Pinpoint the cell where the given text exists, returning its [X, Y] midpoint coordinate. 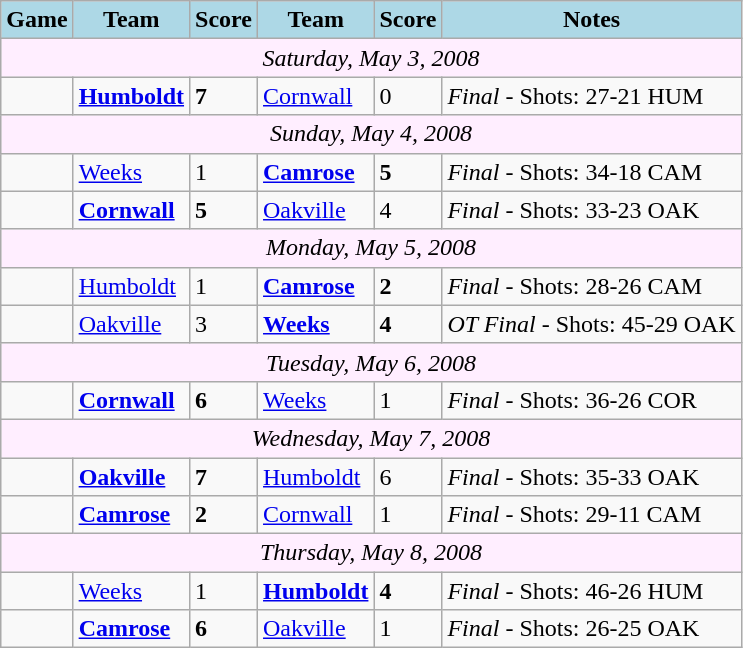
0 [408, 96]
Game [37, 20]
Thursday, May 8, 2008 [371, 553]
Monday, May 5, 2008 [371, 248]
Final - Shots: 35-33 OAK [592, 477]
Final - Shots: 29-11 CAM [592, 515]
Tuesday, May 6, 2008 [371, 362]
Notes [592, 20]
OT Final - Shots: 45-29 OAK [592, 324]
Final - Shots: 28-26 CAM [592, 286]
Final - Shots: 33-23 OAK [592, 210]
Wednesday, May 7, 2008 [371, 438]
Final - Shots: 34-18 CAM [592, 172]
Saturday, May 3, 2008 [371, 58]
Final - Shots: 27-21 HUM [592, 96]
Final - Shots: 46-26 HUM [592, 591]
3 [224, 324]
Sunday, May 4, 2008 [371, 134]
Final - Shots: 26-25 OAK [592, 629]
Final - Shots: 36-26 COR [592, 400]
